Determine the (X, Y) coordinate at the center of the cell enclosing the given text.  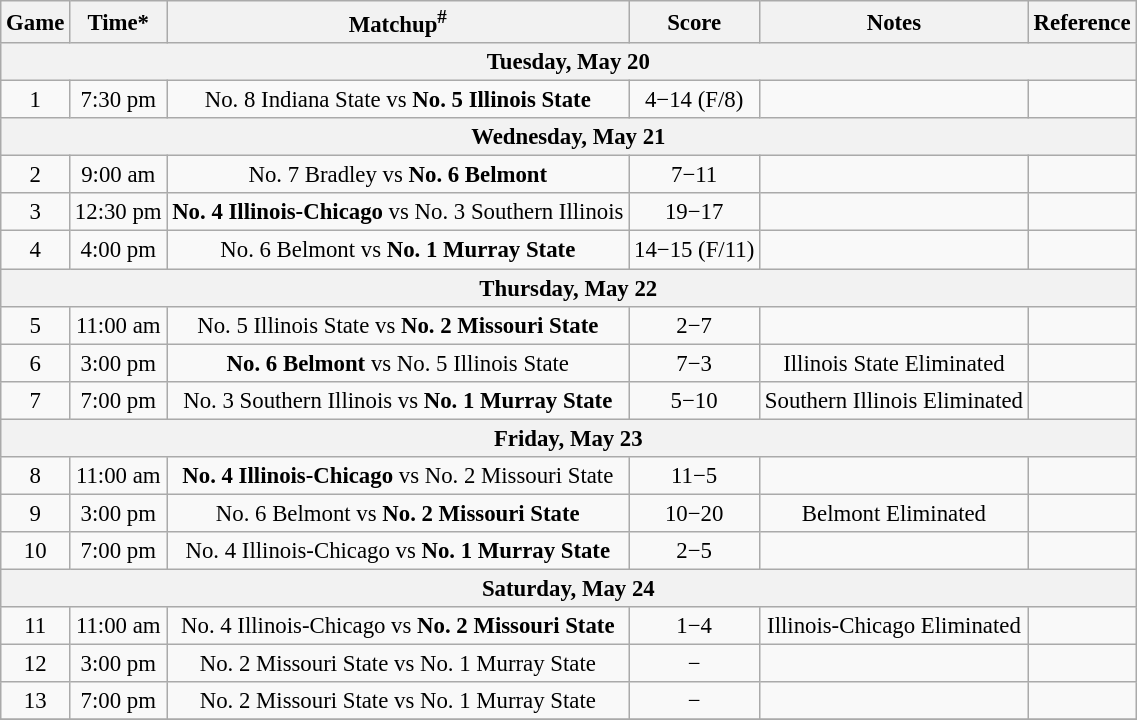
1 (36, 100)
Score (694, 22)
2 (36, 175)
No. 6 Belmont vs No. 2 Missouri State (398, 513)
7−3 (694, 363)
3 (36, 213)
9 (36, 513)
13 (36, 701)
No. 8 Indiana State vs No. 5 Illinois State (398, 100)
Tuesday, May 20 (568, 62)
12:30 pm (118, 213)
Game (36, 22)
10−20 (694, 513)
No. 6 Belmont vs No. 1 Murray State (398, 250)
Saturday, May 24 (568, 588)
4 (36, 250)
No. 3 Southern Illinois vs No. 1 Murray State (398, 400)
Matchup# (398, 22)
Belmont Eliminated (894, 513)
2−5 (694, 551)
Reference (1082, 22)
No. 6 Belmont vs No. 5 Illinois State (398, 363)
14−15 (F/11) (694, 250)
6 (36, 363)
11 (36, 626)
2−7 (694, 325)
Illinois-Chicago Eliminated (894, 626)
No. 5 Illinois State vs No. 2 Missouri State (398, 325)
Notes (894, 22)
No. 7 Bradley vs No. 6 Belmont (398, 175)
4:00 pm (118, 250)
Thursday, May 22 (568, 288)
1−4 (694, 626)
4−14 (F/8) (694, 100)
9:00 am (118, 175)
8 (36, 476)
Wednesday, May 21 (568, 137)
Southern Illinois Eliminated (894, 400)
7 (36, 400)
10 (36, 551)
7−11 (694, 175)
Friday, May 23 (568, 438)
11−5 (694, 476)
No. 4 Illinois-Chicago vs No. 3 Southern Illinois (398, 213)
Time* (118, 22)
7:30 pm (118, 100)
No. 4 Illinois-Chicago vs No. 1 Murray State (398, 551)
12 (36, 664)
5−10 (694, 400)
Illinois State Eliminated (894, 363)
5 (36, 325)
19−17 (694, 213)
